Provide the (x, y) coordinate of the cell's center where the given text is located.  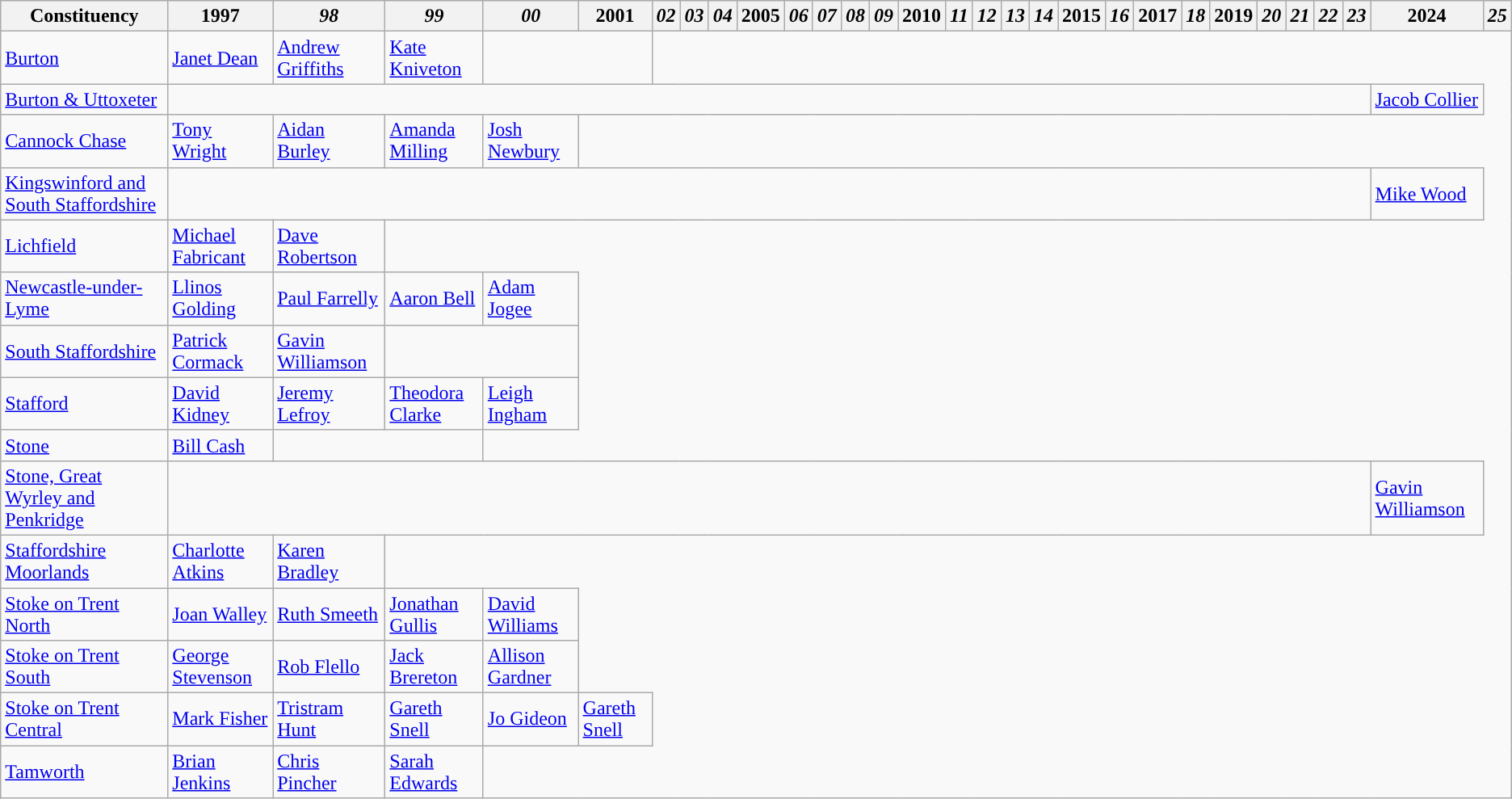
Aaron Bell (435, 299)
12 (987, 16)
Michael Fabricant (220, 246)
Jo Gideon (531, 719)
Karen Bradley (330, 561)
Dave Robertson (330, 246)
Adam Jogee (531, 299)
2015 (1082, 16)
98 (330, 16)
2005 (761, 16)
David Williams (531, 614)
20 (1271, 16)
Tony Wright (220, 141)
Llinos Golding (220, 299)
04 (722, 16)
Staffordshire Moorlands (84, 561)
00 (531, 16)
Theodora Clarke (435, 404)
Burton & Uttoxeter (84, 99)
Lichfield (84, 246)
2017 (1158, 16)
Chris Pincher (330, 772)
Jack Brereton (435, 667)
Andrew Griffiths (330, 58)
1997 (220, 16)
Tamworth (84, 772)
06 (798, 16)
David Kidney (220, 404)
11 (960, 16)
Stone (84, 445)
07 (827, 16)
Janet Dean (220, 58)
Kate Kniveton (435, 58)
23 (1357, 16)
Patrick Cormack (220, 351)
Tristram Hunt (330, 719)
Burton (84, 58)
Cannock Chase (84, 141)
Stone, Great Wyrley and Penkridge (84, 498)
Sarah Edwards (435, 772)
02 (666, 16)
08 (855, 16)
Stoke on Trent Central (84, 719)
Joan Walley (220, 614)
Amanda Milling (435, 141)
Bill Cash (220, 445)
09 (884, 16)
21 (1300, 16)
18 (1195, 16)
Jeremy Lefroy (330, 404)
Allison Gardner (531, 667)
Leigh Ingham (531, 404)
Stoke on Trent North (84, 614)
Kingswinford and South Staffordshire (84, 194)
Rob Flello (330, 667)
Stafford (84, 404)
George Stevenson (220, 667)
Brian Jenkins (220, 772)
Mike Wood (1426, 194)
16 (1119, 16)
South Staffordshire (84, 351)
Newcastle-under-Lyme (84, 299)
Ruth Smeeth (330, 614)
25 (1497, 16)
13 (1014, 16)
2019 (1234, 16)
03 (695, 16)
2010 (922, 16)
Mark Fisher (220, 719)
14 (1044, 16)
Jonathan Gullis (435, 614)
2001 (615, 16)
Aidan Burley (330, 141)
Paul Farrelly (330, 299)
Charlotte Atkins (220, 561)
Jacob Collier (1426, 99)
Constituency (84, 16)
22 (1328, 16)
Josh Newbury (531, 141)
2024 (1426, 16)
99 (435, 16)
Stoke on Trent South (84, 667)
